Identify which cell holds the provided text, then report its [X, Y] central coordinate. 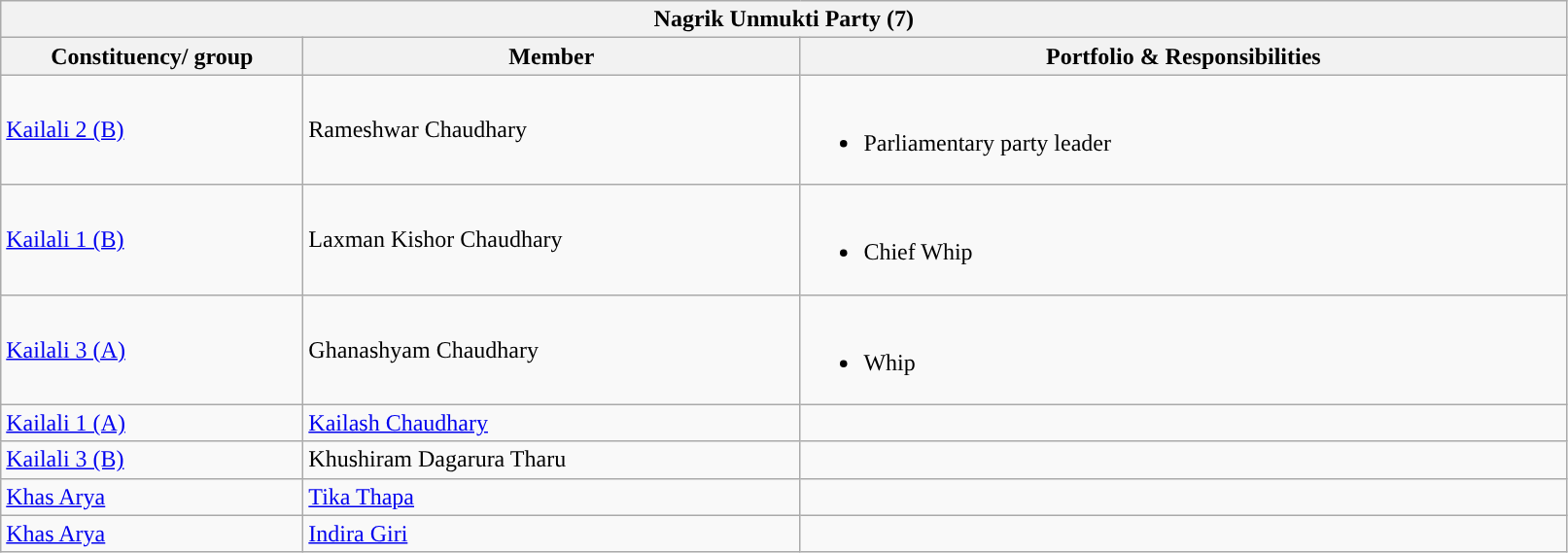
Member [552, 56]
Khushiram Dagarura Tharu [552, 460]
Kailali 2 (B) [152, 130]
Laxman Kishor Chaudhary [552, 239]
Parliamentary party leader [1184, 130]
Kailali 1 (A) [152, 423]
Constituency/ group [152, 56]
Nagrik Unmukti Party (7) [784, 19]
Indira Giri [552, 534]
Rameshwar Chaudhary [552, 130]
Portfolio & Responsibilities [1184, 56]
Tika Thapa [552, 497]
Kailali 3 (A) [152, 350]
Kailali 3 (B) [152, 460]
Chief Whip [1184, 239]
Ghanashyam Chaudhary [552, 350]
Whip [1184, 350]
Kailali 1 (B) [152, 239]
Kailash Chaudhary [552, 423]
